From the cell containing the given text, extract its center point as (x, y) coordinate. 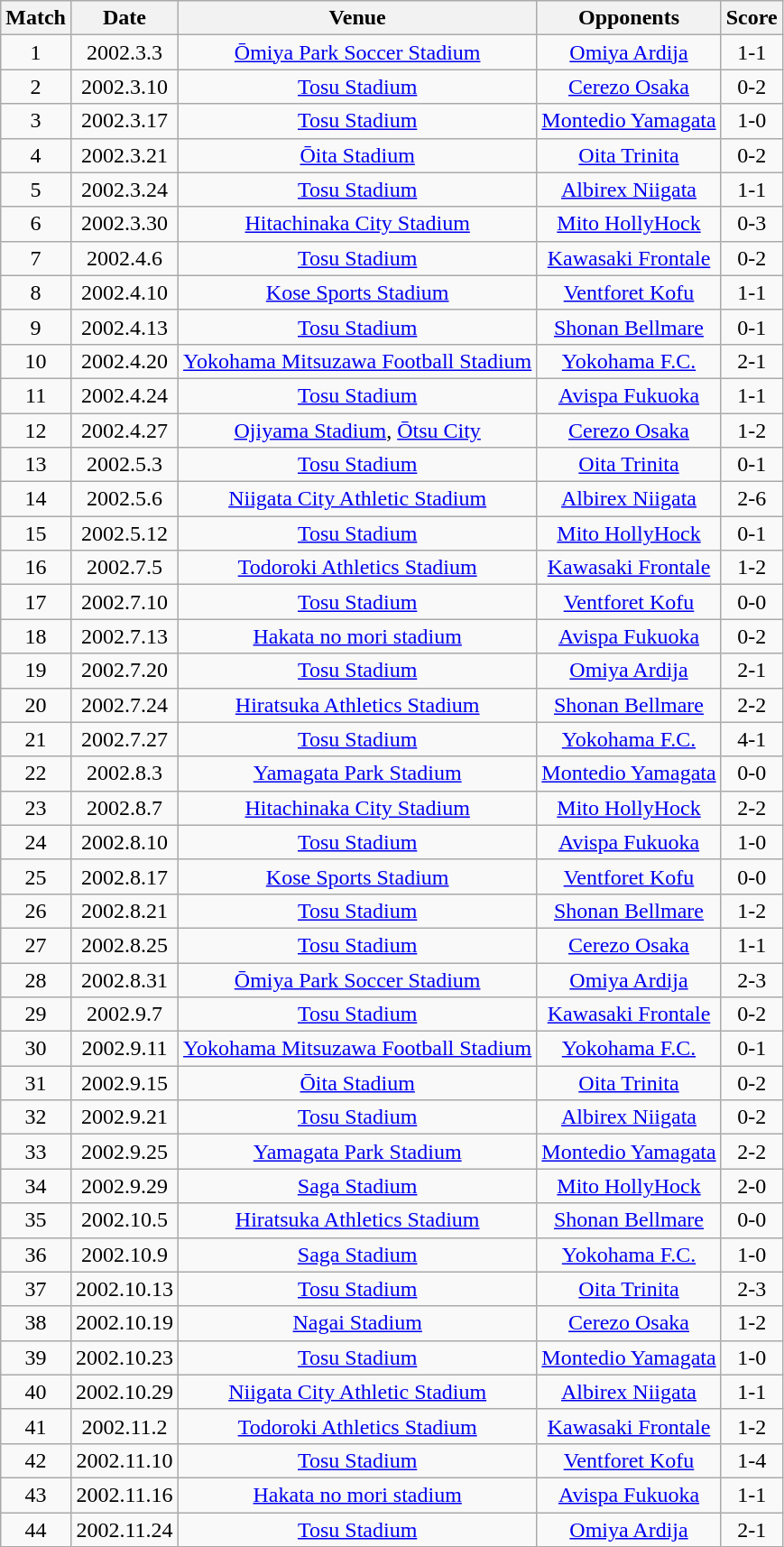
2002.4.27 (125, 431)
2002.11.10 (125, 1460)
2002.10.13 (125, 1289)
2002.8.21 (125, 911)
2002.4.24 (125, 395)
22 (36, 773)
5 (36, 190)
17 (36, 602)
2002.8.10 (125, 842)
2002.5.6 (125, 499)
11 (36, 395)
12 (36, 431)
27 (36, 945)
2002.3.21 (125, 155)
26 (36, 911)
28 (36, 979)
14 (36, 499)
2002.8.25 (125, 945)
2002.3.17 (125, 121)
2002.3.3 (125, 52)
23 (36, 808)
16 (36, 568)
2002.4.20 (125, 361)
2002.7.24 (125, 705)
7 (36, 258)
Ojiyama Stadium, Ōtsu City (357, 431)
2002.3.30 (125, 224)
2002.5.3 (125, 465)
29 (36, 1014)
44 (36, 1530)
2002.5.12 (125, 533)
1 (36, 52)
2002.10.19 (125, 1323)
2002.11.16 (125, 1495)
4 (36, 155)
39 (36, 1357)
43 (36, 1495)
8 (36, 292)
2002.8.3 (125, 773)
2002.9.25 (125, 1152)
33 (36, 1152)
2-6 (752, 499)
32 (36, 1117)
Match (36, 18)
2002.9.11 (125, 1049)
10 (36, 361)
2002.10.5 (125, 1220)
2002.9.21 (125, 1117)
19 (36, 671)
9 (36, 327)
0-3 (752, 224)
2002.11.24 (125, 1530)
2-0 (752, 1186)
2002.7.27 (125, 739)
2002.8.7 (125, 808)
2002.8.17 (125, 876)
2002.4.6 (125, 258)
3 (36, 121)
Nagai Stadium (357, 1323)
13 (36, 465)
21 (36, 739)
38 (36, 1323)
18 (36, 636)
2002.9.7 (125, 1014)
2002.10.23 (125, 1357)
25 (36, 876)
15 (36, 533)
2002.7.13 (125, 636)
Venue (357, 18)
2002.9.15 (125, 1083)
36 (36, 1255)
1-4 (752, 1460)
2002.11.2 (125, 1426)
Score (752, 18)
Date (125, 18)
2 (36, 87)
2002.7.20 (125, 671)
2002.7.5 (125, 568)
2002.8.31 (125, 979)
4-1 (752, 739)
2002.3.10 (125, 87)
40 (36, 1392)
41 (36, 1426)
34 (36, 1186)
2002.7.10 (125, 602)
6 (36, 224)
2002.4.13 (125, 327)
42 (36, 1460)
2002.10.29 (125, 1392)
24 (36, 842)
20 (36, 705)
35 (36, 1220)
2002.3.24 (125, 190)
30 (36, 1049)
2002.10.9 (125, 1255)
2002.4.10 (125, 292)
31 (36, 1083)
Opponents (629, 18)
37 (36, 1289)
2002.9.29 (125, 1186)
